Return (x, y) of the center of cell containing provided text 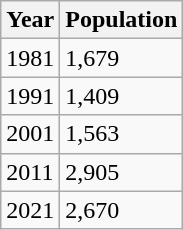
1,409 (122, 96)
1991 (30, 96)
2,670 (122, 210)
1981 (30, 58)
1,679 (122, 58)
2,905 (122, 172)
2001 (30, 134)
2021 (30, 210)
2011 (30, 172)
Population (122, 20)
1,563 (122, 134)
Year (30, 20)
